Find where the given text appears and provide that cell's center as (X, Y) coordinate. 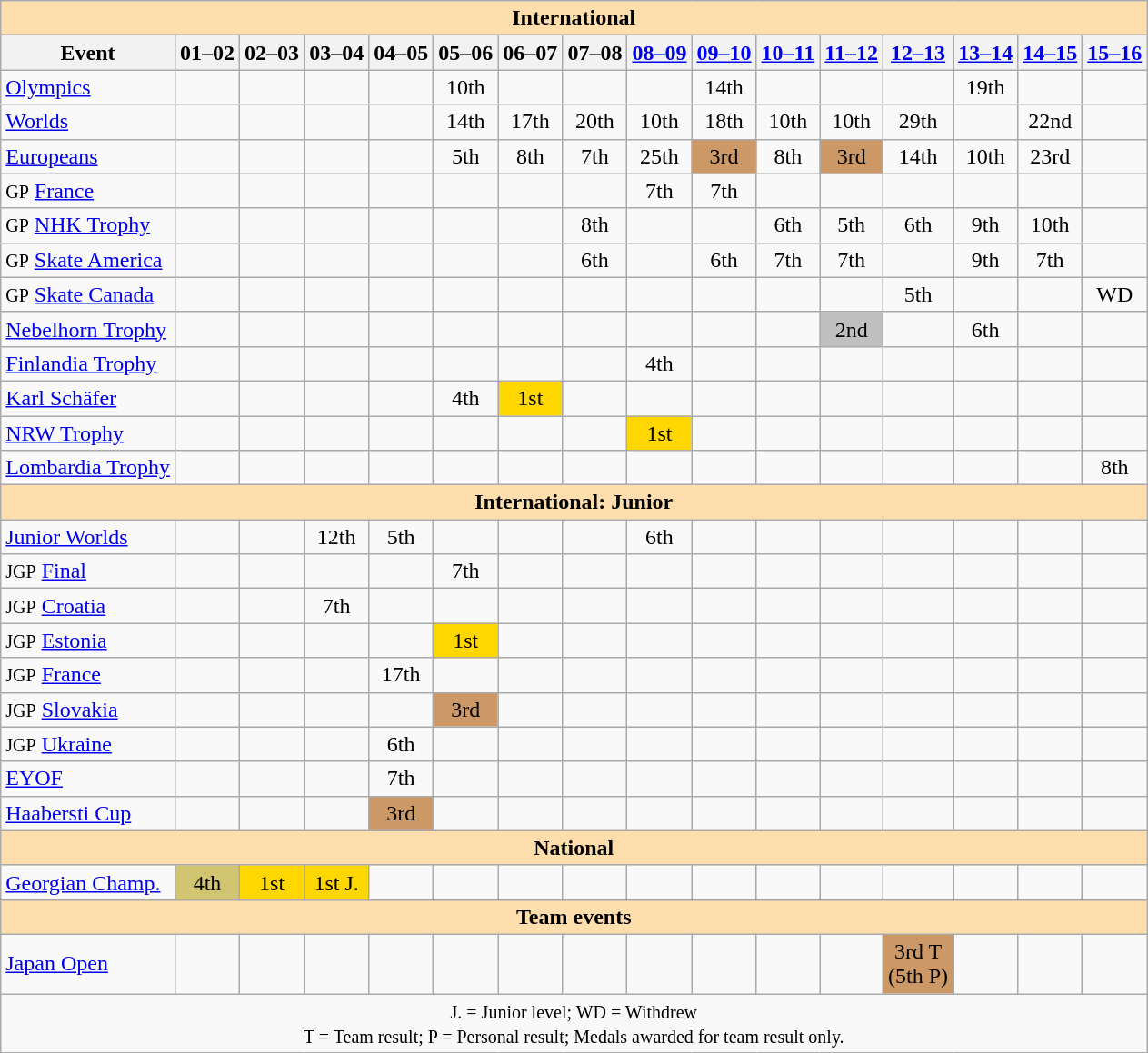
Karl Schäfer (88, 398)
Nebelhorn Trophy (88, 329)
14–15 (1051, 53)
25th (660, 156)
Worlds (88, 122)
WD (1114, 294)
Haabersti Cup (88, 813)
Japan Open (88, 963)
08–09 (660, 53)
03–04 (336, 53)
20th (594, 122)
09–10 (724, 53)
GP NHK Trophy (88, 225)
22nd (1051, 122)
Finlandia Trophy (88, 363)
12th (336, 537)
J. = Junior level; WD = Withdrew T = Team result; P = Personal result; Medals awarded for team result only. (574, 1023)
NRW Trophy (88, 433)
Team events (574, 917)
18th (724, 122)
National (574, 848)
19th (985, 87)
1st J. (336, 882)
01–02 (207, 53)
23rd (1051, 156)
02–03 (273, 53)
13–14 (985, 53)
JGP Slovakia (88, 710)
GP Skate America (88, 260)
3rd T (5th P) (918, 963)
2nd (852, 329)
JGP Croatia (88, 606)
Georgian Champ. (88, 882)
JGP Final (88, 571)
Olympics (88, 87)
Europeans (88, 156)
04–05 (402, 53)
EYOF (88, 779)
Junior Worlds (88, 537)
29th (918, 122)
05–06 (465, 53)
JGP Estonia (88, 641)
Event (88, 53)
15–16 (1114, 53)
11–12 (852, 53)
07–08 (594, 53)
06–07 (531, 53)
International: Junior (574, 502)
10–11 (788, 53)
12–13 (918, 53)
GP Skate Canada (88, 294)
JGP Ukraine (88, 744)
Lombardia Trophy (88, 468)
JGP France (88, 675)
GP France (88, 191)
International (574, 18)
